Pinpoint the cell where the given text exists, returning its (X, Y) midpoint coordinate. 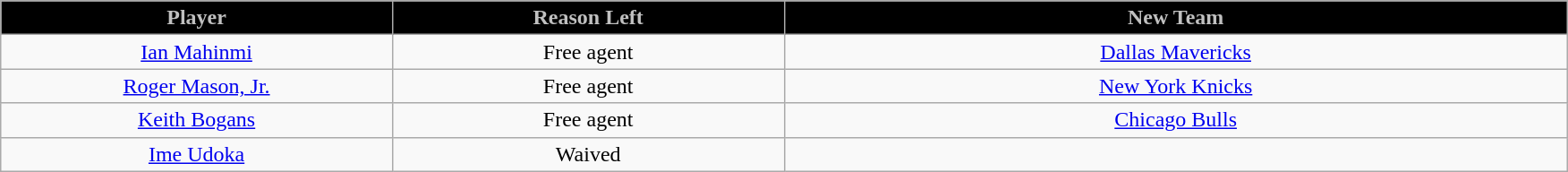
Reason Left (588, 18)
Dallas Mavericks (1176, 52)
Player (197, 18)
Waived (588, 154)
Roger Mason, Jr. (197, 86)
New York Knicks (1176, 86)
Ian Mahinmi (197, 52)
Ime Udoka (197, 154)
Chicago Bulls (1176, 120)
New Team (1176, 18)
Keith Bogans (197, 120)
